Scan for the cell matching the given text and deliver its (x, y) coordinate at center. 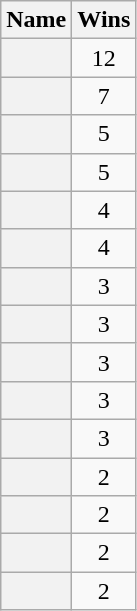
7 (104, 96)
Wins (104, 20)
12 (104, 58)
Name (36, 20)
